From the cell containing the given text, extract its center point as (x, y) coordinate. 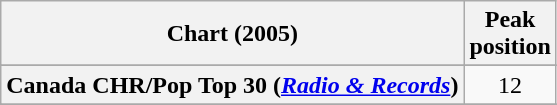
Peakposition (510, 34)
Chart (2005) (232, 34)
12 (510, 85)
Canada CHR/Pop Top 30 (Radio & Records) (232, 85)
